Pinpoint the cell where the given text exists, returning its [x, y] midpoint coordinate. 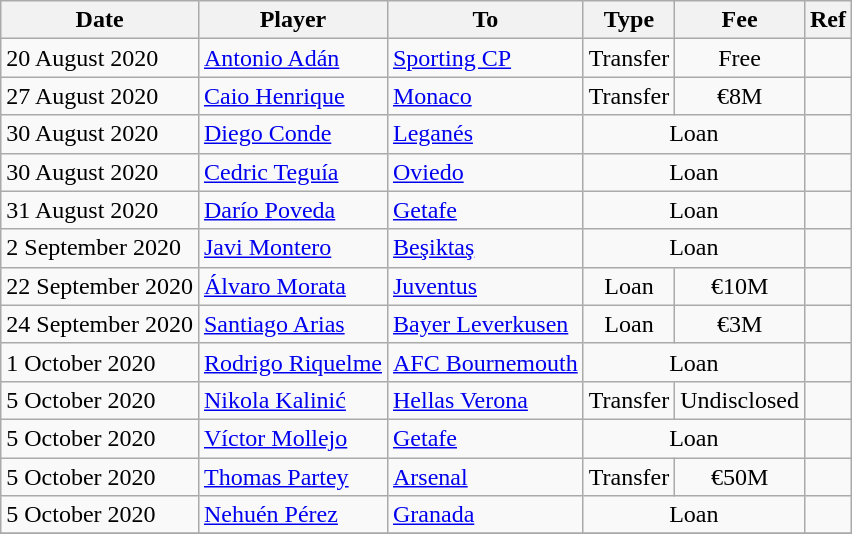
Diego Conde [292, 134]
Arsenal [485, 477]
Santiago Arias [292, 324]
Antonio Adán [292, 58]
To [485, 20]
Fee [740, 20]
Darío Poveda [292, 210]
Rodrigo Riquelme [292, 362]
€3M [740, 324]
Nikola Kalinić [292, 400]
Caio Henrique [292, 96]
24 September 2020 [100, 324]
31 August 2020 [100, 210]
Bayer Leverkusen [485, 324]
Undisclosed [740, 400]
Monaco [485, 96]
2 September 2020 [100, 248]
Thomas Partey [292, 477]
Hellas Verona [485, 400]
Free [740, 58]
€50M [740, 477]
Nehuén Pérez [292, 515]
20 August 2020 [100, 58]
22 September 2020 [100, 286]
€10M [740, 286]
€8M [740, 96]
Cedric Teguía [292, 172]
Leganés [485, 134]
Sporting CP [485, 58]
Ref [828, 20]
Juventus [485, 286]
Beşiktaş [485, 248]
Álvaro Morata [292, 286]
Oviedo [485, 172]
Type [629, 20]
AFC Bournemouth [485, 362]
Javi Montero [292, 248]
Granada [485, 515]
1 October 2020 [100, 362]
Víctor Mollejo [292, 438]
Player [292, 20]
27 August 2020 [100, 96]
Date [100, 20]
